Search for the cell housing the specified text and yield its [x, y] center coordinate. 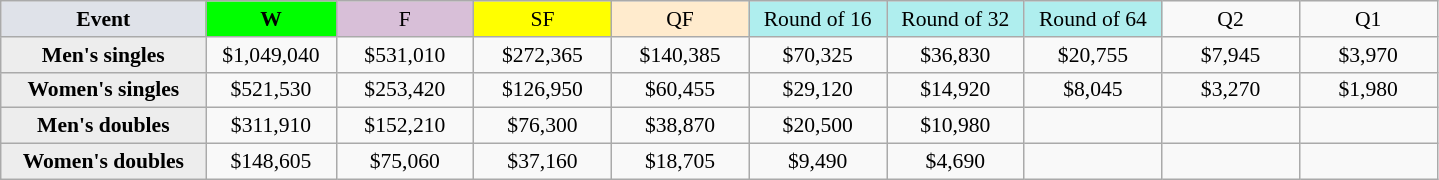
$7,945 [1231, 55]
SF [543, 19]
Round of 64 [1093, 19]
$311,910 [271, 126]
$8,045 [1093, 90]
Women's singles [104, 90]
$521,530 [271, 90]
W [271, 19]
$38,870 [680, 126]
$37,160 [543, 162]
$70,325 [818, 55]
$253,420 [405, 90]
Round of 32 [955, 19]
Round of 16 [818, 19]
$10,980 [955, 126]
$20,500 [818, 126]
$60,455 [680, 90]
$20,755 [1093, 55]
$76,300 [543, 126]
$1,980 [1368, 90]
$272,365 [543, 55]
$148,605 [271, 162]
$4,690 [955, 162]
$75,060 [405, 162]
$140,385 [680, 55]
Women's doubles [104, 162]
$3,970 [1368, 55]
$36,830 [955, 55]
$29,120 [818, 90]
$531,010 [405, 55]
$14,920 [955, 90]
Q2 [1231, 19]
Event [104, 19]
$126,950 [543, 90]
Men's doubles [104, 126]
$3,270 [1231, 90]
$1,049,040 [271, 55]
$9,490 [818, 162]
QF [680, 19]
Q1 [1368, 19]
$152,210 [405, 126]
Men's singles [104, 55]
$18,705 [680, 162]
F [405, 19]
